For the text-containing cell, return its midpoint in [x, y] coordinate format. 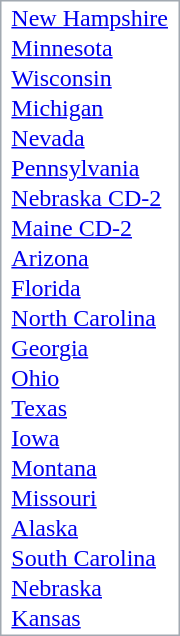
Kansas [90, 618]
Pennsylvania [90, 168]
Maine CD-2 [90, 228]
Minnesota [90, 48]
Alaska [90, 528]
South Carolina [90, 558]
Missouri [90, 498]
New Hampshire [90, 18]
Montana [90, 468]
Wisconsin [90, 78]
Nebraska [90, 588]
Texas [90, 408]
Iowa [90, 438]
Arizona [90, 258]
Florida [90, 288]
North Carolina [90, 318]
Nebraska CD-2 [90, 198]
Ohio [90, 378]
Georgia [90, 348]
Michigan [90, 108]
Nevada [90, 138]
